Output the [x, y] coordinate of the center of the cell containing the given text.  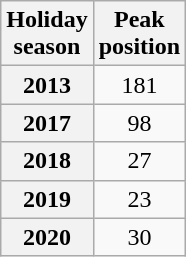
Peakposition [139, 34]
30 [139, 237]
2017 [47, 123]
2019 [47, 199]
23 [139, 199]
Holidayseason [47, 34]
2018 [47, 161]
2020 [47, 237]
2013 [47, 85]
27 [139, 161]
181 [139, 85]
98 [139, 123]
